Pinpoint the cell where the given text exists, returning its [x, y] midpoint coordinate. 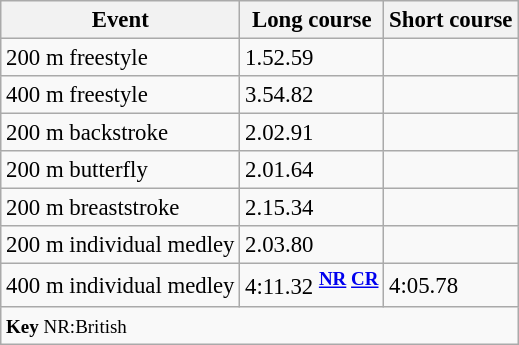
Key NR:British [260, 325]
Long course [312, 20]
4:05.78 [451, 285]
200 m butterfly [120, 170]
400 m individual medley [120, 285]
Event [120, 20]
2.02.91 [312, 133]
200 m breaststroke [120, 208]
4:11.32 NR CR [312, 285]
3.54.82 [312, 95]
Short course [451, 20]
400 m freestyle [120, 95]
1.52.59 [312, 58]
2.15.34 [312, 208]
200 m individual medley [120, 245]
200 m backstroke [120, 133]
2.01.64 [312, 170]
2.03.80 [312, 245]
200 m freestyle [120, 58]
